Return the (X, Y) coordinate for the center point of the cell that contains the specified text.  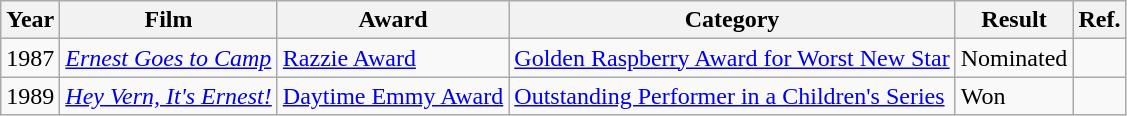
Category (732, 20)
Golden Raspberry Award for Worst New Star (732, 58)
Daytime Emmy Award (392, 96)
Nominated (1014, 58)
Year (30, 20)
Ref. (1100, 20)
Result (1014, 20)
Won (1014, 96)
Award (392, 20)
Film (168, 20)
1987 (30, 58)
Hey Vern, It's Ernest! (168, 96)
1989 (30, 96)
Ernest Goes to Camp (168, 58)
Razzie Award (392, 58)
Outstanding Performer in a Children's Series (732, 96)
